Pinpoint the cell where the given text exists, returning its [x, y] midpoint coordinate. 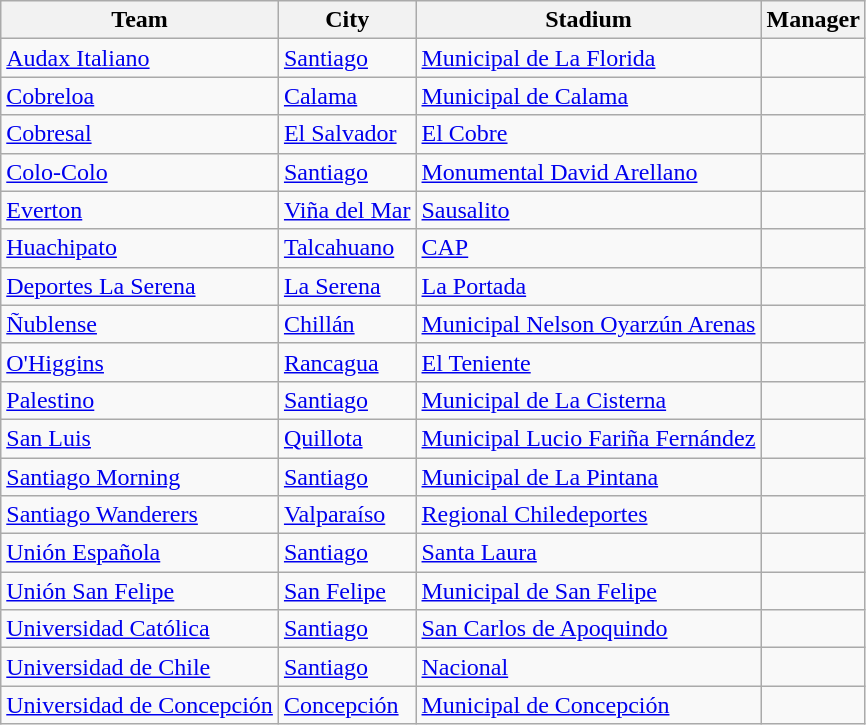
Manager [813, 20]
Unión Española [140, 553]
Colo-Colo [140, 172]
Audax Italiano [140, 58]
Palestino [140, 400]
Valparaíso [347, 515]
Deportes La Serena [140, 286]
Huachipato [140, 248]
Universidad de Concepción [140, 705]
Viña del Mar [347, 210]
Universidad Católica [140, 629]
Santiago Wanderers [140, 515]
El Salvador [347, 134]
Quillota [347, 438]
Monumental David Arellano [588, 172]
Municipal de La Florida [588, 58]
Municipal de La Pintana [588, 477]
Unión San Felipe [140, 591]
O'Higgins [140, 362]
Municipal de Concepción [588, 705]
Municipal Nelson Oyarzún Arenas [588, 324]
El Teniente [588, 362]
San Felipe [347, 591]
Universidad de Chile [140, 667]
La Serena [347, 286]
Calama [347, 96]
Cobresal [140, 134]
Sausalito [588, 210]
San Luis [140, 438]
Santa Laura [588, 553]
Cobreloa [140, 96]
San Carlos de Apoquindo [588, 629]
Municipal de San Felipe [588, 591]
Municipal de La Cisterna [588, 400]
Concepción [347, 705]
Stadium [588, 20]
Nacional [588, 667]
Everton [140, 210]
Santiago Morning [140, 477]
Regional Chiledeportes [588, 515]
Ñublense [140, 324]
Municipal de Calama [588, 96]
Team [140, 20]
Municipal Lucio Fariña Fernández [588, 438]
El Cobre [588, 134]
La Portada [588, 286]
Chillán [347, 324]
CAP [588, 248]
Talcahuano [347, 248]
City [347, 20]
Rancagua [347, 362]
